Return the [x, y] coordinate for the center point of the cell that contains the specified text.  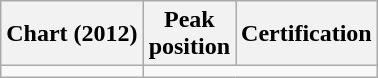
Chart (2012) [72, 34]
Certification [307, 34]
Peakposition [189, 34]
